Scan for the cell matching the given text and deliver its [X, Y] coordinate at center. 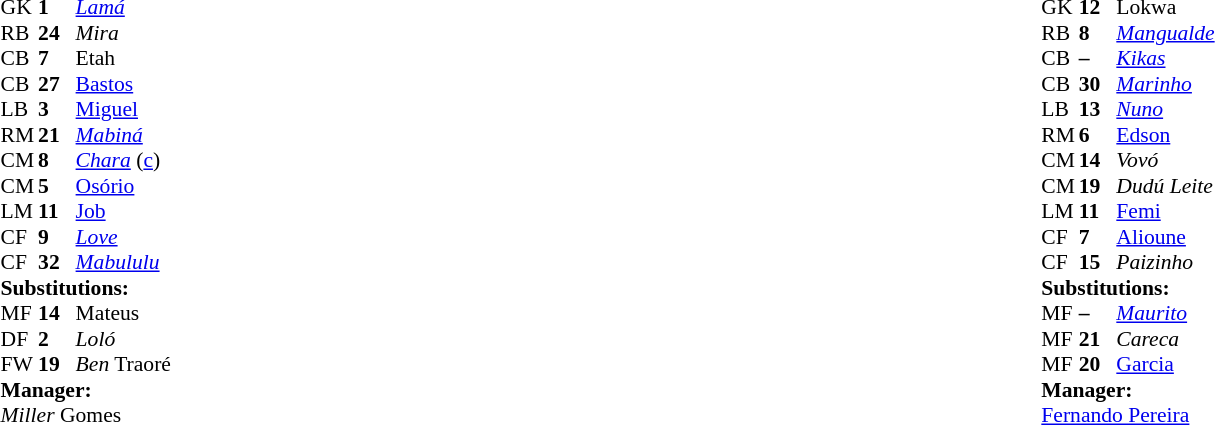
FW [20, 365]
Dudú Leite [1165, 186]
30 [1098, 84]
9 [57, 237]
Etah [124, 59]
Mabululu [124, 263]
Mangualde [1165, 33]
6 [1098, 135]
32 [57, 263]
Bastos [124, 84]
Careca [1165, 339]
24 [57, 33]
Alioune [1165, 237]
Femi [1165, 211]
Nuno [1165, 109]
Mira [124, 33]
3 [57, 109]
2 [57, 339]
Miguel [124, 109]
Mateus [124, 313]
Ben Traoré [124, 365]
Love [124, 237]
15 [1098, 263]
Marinho [1165, 84]
DF [20, 339]
Maurito [1165, 313]
Kikas [1165, 59]
Garcia [1165, 365]
Osório [124, 186]
5 [57, 186]
Vovó [1165, 161]
Loló [124, 339]
27 [57, 84]
Mabiná [124, 135]
Job [124, 211]
Chara (c) [124, 161]
20 [1098, 365]
13 [1098, 109]
Edson [1165, 135]
Paizinho [1165, 263]
